Return (X, Y) of the center of cell containing provided text 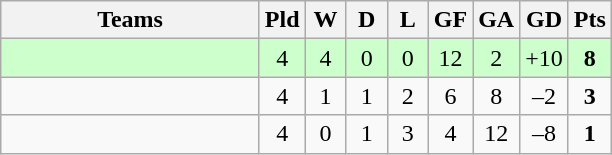
GF (450, 20)
–8 (544, 134)
Pts (590, 20)
GD (544, 20)
Teams (130, 20)
+10 (544, 58)
L (408, 20)
6 (450, 96)
D (366, 20)
GA (496, 20)
Pld (282, 20)
W (326, 20)
–2 (544, 96)
